Return [X, Y] of the center of cell containing provided text 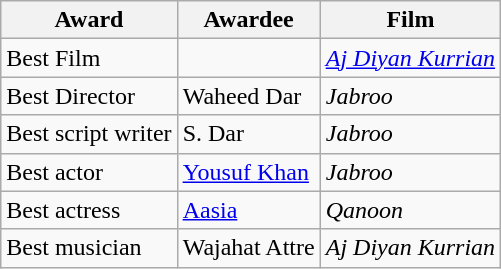
Best Film [89, 58]
Film [410, 20]
Aasia [248, 210]
Award [89, 20]
Best script writer [89, 134]
Waheed Dar [248, 96]
Awardee [248, 20]
Best Director [89, 96]
Yousuf Khan [248, 172]
Wajahat Attre [248, 248]
Best musician [89, 248]
Best actor [89, 172]
Best actress [89, 210]
Qanoon [410, 210]
S. Dar [248, 134]
